From the cell containing the given text, extract its center point as [X, Y] coordinate. 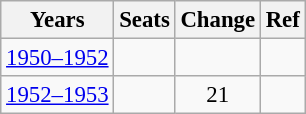
Seats [144, 20]
Ref [282, 20]
1950–1952 [58, 58]
Change [218, 20]
Years [58, 20]
21 [218, 95]
1952–1953 [58, 95]
